Scan for the cell matching the given text and deliver its [X, Y] coordinate at center. 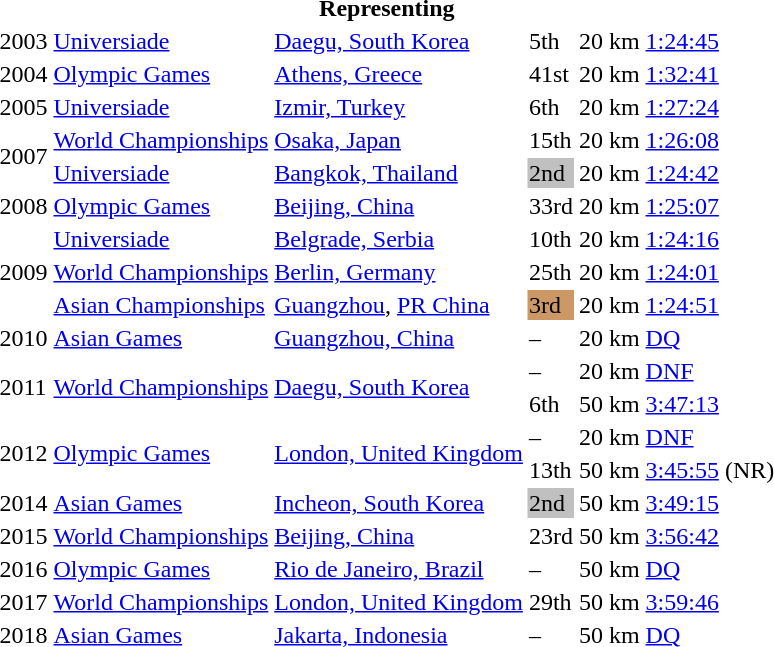
Osaka, Japan [399, 140]
Berlin, Germany [399, 272]
Guangzhou, PR China [399, 305]
3rd [550, 305]
10th [550, 239]
Izmir, Turkey [399, 107]
Asian Championships [161, 305]
5th [550, 41]
29th [550, 602]
Bangkok, Thailand [399, 173]
Guangzhou, China [399, 338]
33rd [550, 206]
15th [550, 140]
41st [550, 74]
23rd [550, 536]
25th [550, 272]
13th [550, 470]
Belgrade, Serbia [399, 239]
Athens, Greece [399, 74]
Rio de Janeiro, Brazil [399, 569]
Incheon, South Korea [399, 503]
